Scan for the cell matching the given text and deliver its (X, Y) coordinate at center. 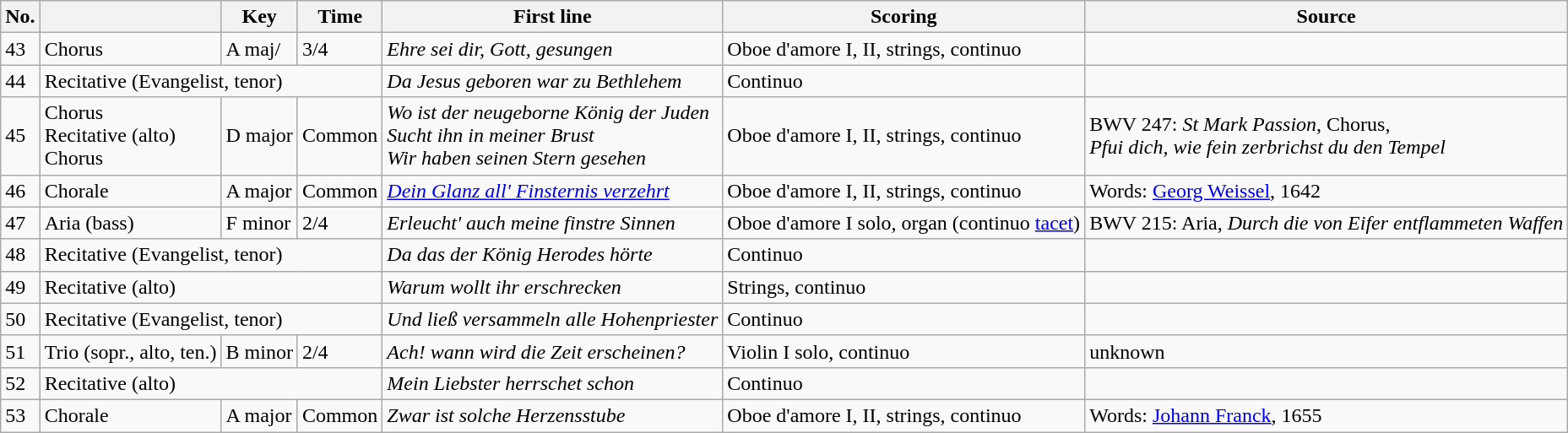
Erleucht' auch meine finstre Sinnen (552, 223)
Dein Glanz all' Finsternis verzehrt (552, 191)
53 (20, 415)
BWV 215: Aria, Durch die von Eifer entflammeten Waffen (1327, 223)
Mein Liebster herrschet schon (552, 383)
Und ließ versammeln alle Hohenpriester (552, 319)
44 (20, 81)
D major (259, 136)
First line (552, 17)
Trio (sopr., alto, ten.) (130, 351)
Oboe d'amore I solo, organ (continuo tacet) (903, 223)
Words: Johann Franck, 1655 (1327, 415)
BWV 247: St Mark Passion, Chorus,Pfui dich, wie fein zerbrichst du den Tempel (1327, 136)
51 (20, 351)
Ach! wann wird die Zeit erscheinen? (552, 351)
Da das der König Herodes hörte (552, 255)
46 (20, 191)
47 (20, 223)
Scoring (903, 17)
F minor (259, 223)
Wo ist der neugeborne König der JudenSucht ihn in meiner BrustWir haben seinen Stern gesehen (552, 136)
Da Jesus geboren war zu Bethlehem (552, 81)
Words: Georg Weissel, 1642 (1327, 191)
No. (20, 17)
Chorus (130, 49)
ChorusRecitative (alto)Chorus (130, 136)
Warum wollt ihr erschrecken (552, 287)
Key (259, 17)
48 (20, 255)
Zwar ist solche Herzensstube (552, 415)
unknown (1327, 351)
3/4 (339, 49)
Strings, continuo (903, 287)
Ehre sei dir, Gott, gesungen (552, 49)
49 (20, 287)
45 (20, 136)
Source (1327, 17)
Aria (bass) (130, 223)
Violin I solo, continuo (903, 351)
Time (339, 17)
A maj/ (259, 49)
50 (20, 319)
43 (20, 49)
52 (20, 383)
B minor (259, 351)
